Find where the given text appears and provide that cell's center as [x, y] coordinate. 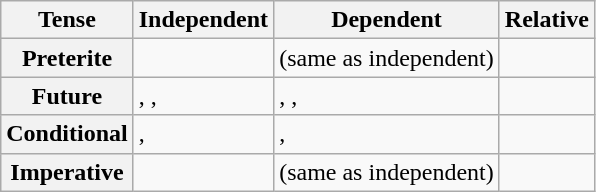
Future [67, 96]
Tense [67, 20]
Independent [203, 20]
Preterite [67, 58]
Relative [546, 20]
Conditional [67, 134]
Imperative [67, 172]
Dependent [387, 20]
